Detect which cell encompasses the target text, then output its (X, Y) center coordinate. 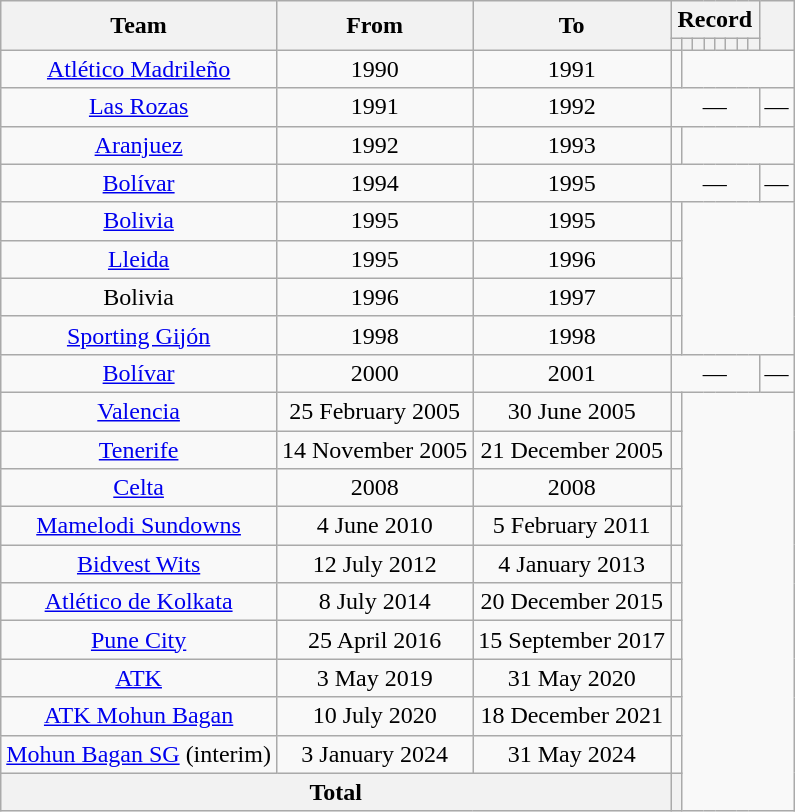
31 May 2020 (572, 678)
2001 (572, 373)
Aranjuez (139, 145)
4 January 2013 (572, 564)
21 December 2005 (572, 449)
15 September 2017 (572, 640)
1993 (572, 145)
1994 (374, 183)
To (572, 26)
Valencia (139, 411)
10 July 2020 (374, 716)
12 July 2012 (374, 564)
Mohun Bagan SG (interim) (139, 754)
3 May 2019 (374, 678)
Atlético de Kolkata (139, 602)
Total (336, 792)
1997 (572, 297)
Bidvest Wits (139, 564)
2000 (374, 373)
25 April 2016 (374, 640)
Celta (139, 488)
5 February 2011 (572, 526)
20 December 2015 (572, 602)
ATK (139, 678)
Record (715, 20)
18 December 2021 (572, 716)
Lleida (139, 259)
Sporting Gijón (139, 335)
Mamelodi Sundowns (139, 526)
3 January 2024 (374, 754)
8 July 2014 (374, 602)
Las Rozas (139, 107)
ATK Mohun Bagan (139, 716)
From (374, 26)
1990 (374, 69)
31 May 2024 (572, 754)
14 November 2005 (374, 449)
Team (139, 26)
25 February 2005 (374, 411)
Pune City (139, 640)
4 June 2010 (374, 526)
Tenerife (139, 449)
Atlético Madrileño (139, 69)
30 June 2005 (572, 411)
